Locate the cell with the specified text and output its (x, y) center coordinate. 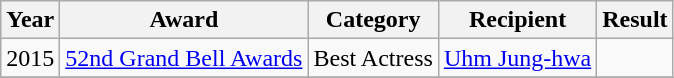
Year (30, 20)
Recipient (517, 20)
52nd Grand Bell Awards (184, 58)
Best Actress (373, 58)
2015 (30, 58)
Uhm Jung-hwa (517, 58)
Result (635, 20)
Award (184, 20)
Category (373, 20)
